Return [x, y] of the center of cell containing provided text 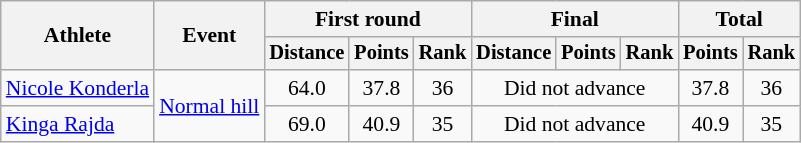
Kinga Rajda [78, 124]
69.0 [306, 124]
Total [739, 19]
Event [209, 36]
Normal hill [209, 106]
Final [574, 19]
Nicole Konderla [78, 88]
First round [368, 19]
64.0 [306, 88]
Athlete [78, 36]
